Return the [x, y] coordinate for the center point of the cell that contains the specified text.  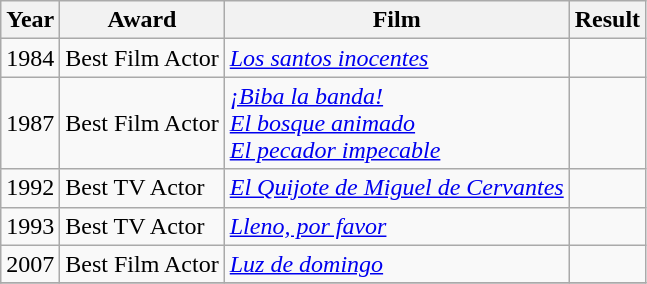
Lleno, por favor [396, 226]
Los santos inocentes [396, 58]
1987 [30, 123]
Film [396, 20]
Result [607, 20]
1984 [30, 58]
Luz de domingo [396, 264]
Year [30, 20]
Award [142, 20]
1993 [30, 226]
2007 [30, 264]
¡Biba la banda!El bosque animadoEl pecador impecable [396, 123]
El Quijote de Miguel de Cervantes [396, 188]
1992 [30, 188]
